Extract the (X, Y) coordinate from the center of the cell holding the provided text.  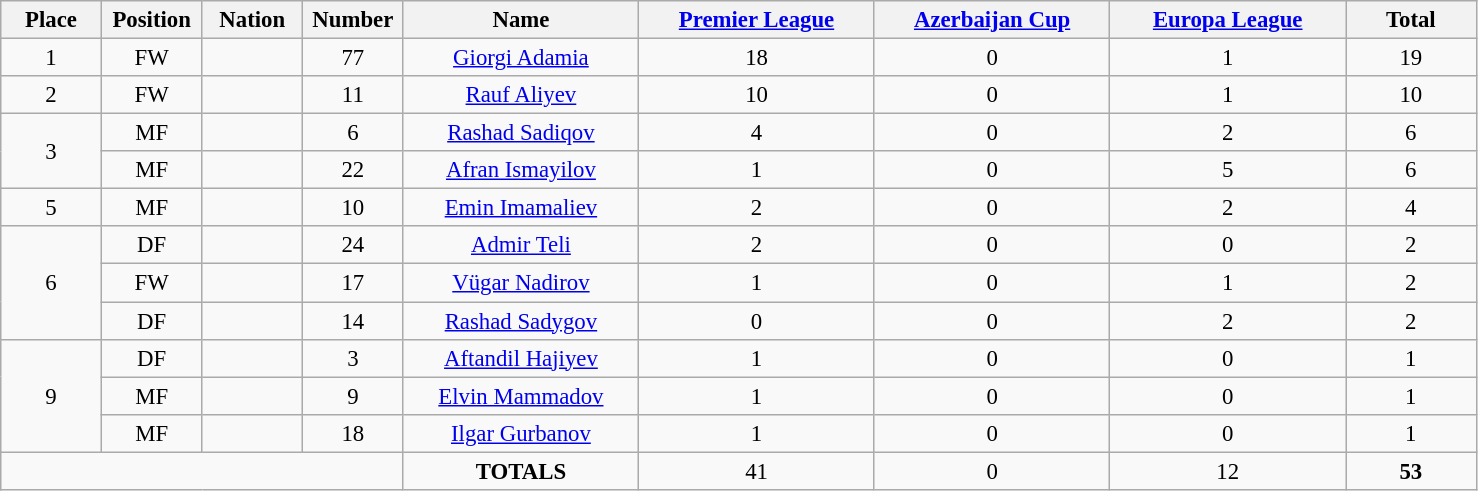
41 (757, 471)
Vügar Nadirov (521, 283)
19 (1412, 58)
24 (354, 245)
Rauf Aliyev (521, 95)
Rashad Sadiqov (521, 133)
17 (354, 283)
Premier League (757, 20)
Rashad Sadygov (521, 321)
Name (521, 20)
22 (354, 170)
Aftandil Hajiyev (521, 358)
Giorgi Adamia (521, 58)
Position (152, 20)
Emin Imamaliev (521, 208)
Number (354, 20)
Nation (252, 20)
Total (1412, 20)
Place (52, 20)
Elvin Mammadov (521, 396)
12 (1228, 471)
TOTALS (521, 471)
53 (1412, 471)
11 (354, 95)
14 (354, 321)
Admir Teli (521, 245)
Ilgar Gurbanov (521, 433)
Azerbaijan Cup (992, 20)
Europa League (1228, 20)
Afran Ismayilov (521, 170)
77 (354, 58)
